Determine the [X, Y] coordinate at the center of the cell enclosing the given text.  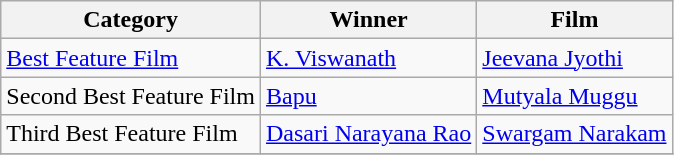
Category [131, 20]
K. Viswanath [368, 58]
Bapu [368, 96]
Dasari Narayana Rao [368, 134]
Swargam Narakam [574, 134]
Winner [368, 20]
Film [574, 20]
Jeevana Jyothi [574, 58]
Second Best Feature Film [131, 96]
Mutyala Muggu [574, 96]
Third Best Feature Film [131, 134]
Best Feature Film [131, 58]
